Pinpoint the cell where the given text exists, returning its (x, y) midpoint coordinate. 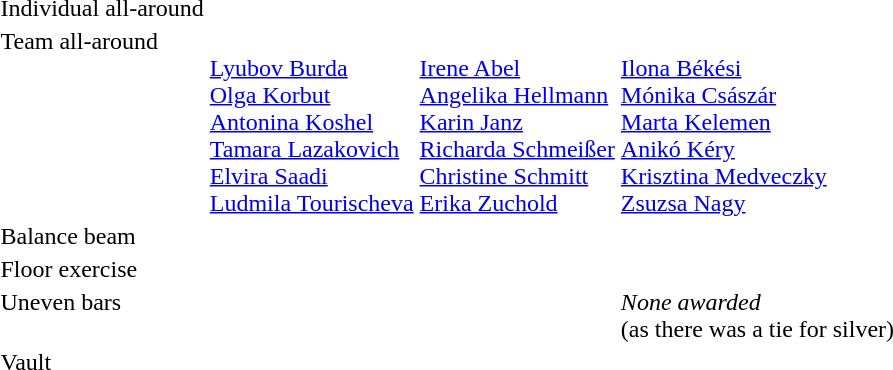
Lyubov BurdaOlga KorbutAntonina KoshelTamara LazakovichElvira SaadiLudmila Tourischeva (312, 122)
Irene AbelAngelika HellmannKarin JanzRicharda SchmeißerChristine SchmittErika Zuchold (517, 122)
